From the cell containing the given text, extract its center point as [X, Y] coordinate. 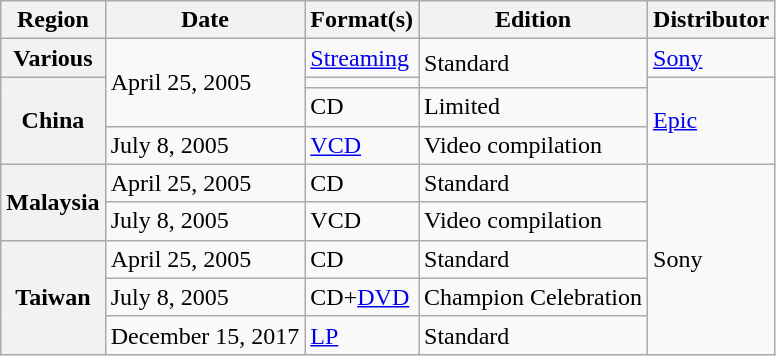
Champion Celebration [532, 297]
December 15, 2017 [205, 335]
Taiwan [53, 297]
LP [362, 335]
Format(s) [362, 20]
China [53, 120]
Region [53, 20]
Edition [532, 20]
Limited [532, 107]
Distributor [712, 20]
Malaysia [53, 202]
Various [53, 58]
Streaming [362, 58]
Epic [712, 120]
CD+DVD [362, 297]
Date [205, 20]
